Pinpoint the cell where the given text exists, returning its [X, Y] midpoint coordinate. 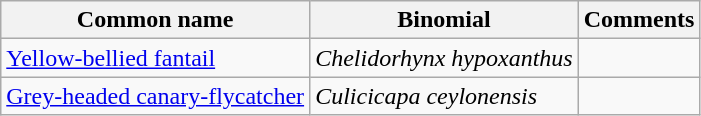
Yellow-bellied fantail [156, 58]
Comments [639, 20]
Grey-headed canary-flycatcher [156, 96]
Common name [156, 20]
Culicicapa ceylonensis [444, 96]
Binomial [444, 20]
Chelidorhynx hypoxanthus [444, 58]
